Return (x, y) of the center of cell containing provided text 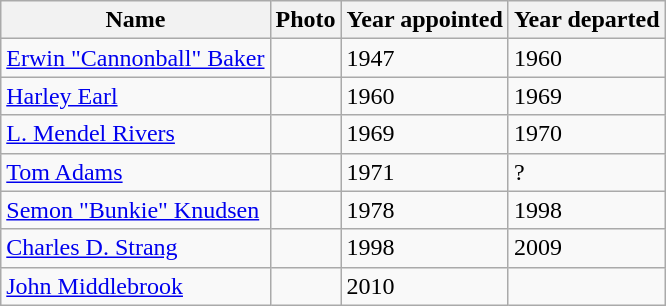
Photo (306, 20)
Name (136, 20)
Year departed (586, 20)
Tom Adams (136, 172)
Charles D. Strang (136, 248)
1971 (424, 172)
Erwin "Cannonball" Baker (136, 58)
1978 (424, 210)
Semon "Bunkie" Knudsen (136, 210)
John Middlebrook (136, 286)
? (586, 172)
L. Mendel Rivers (136, 134)
2010 (424, 286)
1970 (586, 134)
Year appointed (424, 20)
Harley Earl (136, 96)
2009 (586, 248)
1947 (424, 58)
